Output the (x, y) coordinate of the center of the cell containing the given text.  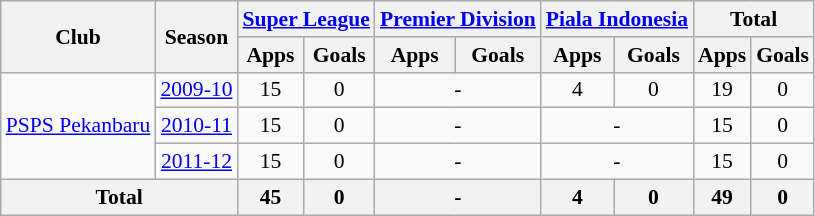
Piala Indonesia (617, 19)
2011-12 (196, 162)
Season (196, 36)
19 (722, 90)
2010-11 (196, 126)
45 (270, 197)
Club (78, 36)
2009-10 (196, 90)
49 (722, 197)
PSPS Pekanbaru (78, 126)
Premier Division (458, 19)
Super League (306, 19)
